Return (x, y) of the center of cell containing provided text 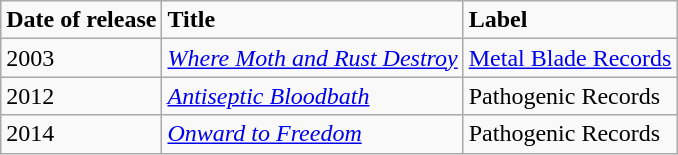
Title (312, 20)
Date of release (82, 20)
Antiseptic Bloodbath (312, 96)
Onward to Freedom (312, 134)
2003 (82, 58)
Label (570, 20)
2012 (82, 96)
Where Moth and Rust Destroy (312, 58)
2014 (82, 134)
Metal Blade Records (570, 58)
